Pinpoint the cell where the given text exists, returning its (X, Y) midpoint coordinate. 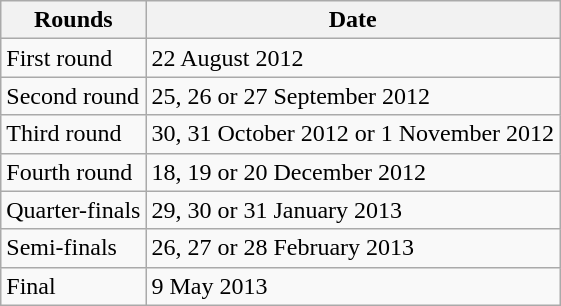
30, 31 October 2012 or 1 November 2012 (353, 134)
Third round (74, 134)
Quarter-finals (74, 210)
22 August 2012 (353, 58)
Semi-finals (74, 248)
First round (74, 58)
26, 27 or 28 February 2013 (353, 248)
25, 26 or 27 September 2012 (353, 96)
Rounds (74, 20)
Fourth round (74, 172)
18, 19 or 20 December 2012 (353, 172)
9 May 2013 (353, 286)
29, 30 or 31 January 2013 (353, 210)
Second round (74, 96)
Final (74, 286)
Date (353, 20)
